Extract the [x, y] coordinate from the center of the cell holding the provided text.  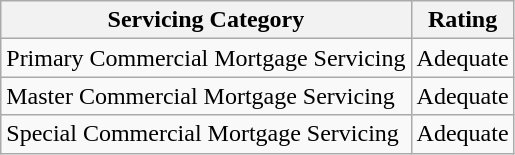
Special Commercial Mortgage Servicing [206, 134]
Rating [462, 20]
Primary Commercial Mortgage Servicing [206, 58]
Master Commercial Mortgage Servicing [206, 96]
Servicing Category [206, 20]
